Detect which cell encompasses the target text, then output its [X, Y] center coordinate. 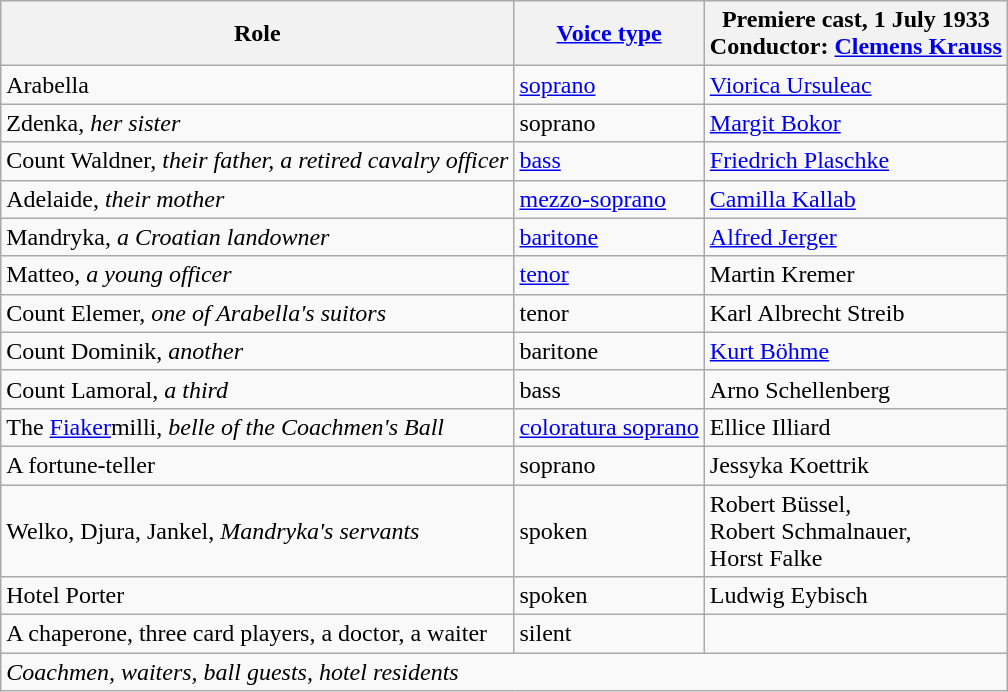
Count Lamoral, a third [258, 389]
Ludwig Eybisch [856, 596]
Voice type [609, 34]
mezzo-soprano [609, 199]
Zdenka, her sister [258, 123]
Adelaide, their mother [258, 199]
Coachmen, waiters, ball guests, hotel residents [504, 672]
Jessyka Koettrik [856, 465]
Role [258, 34]
Matteo, a young officer [258, 275]
Count Elemer, one of Arabella's suitors [258, 313]
coloratura soprano [609, 427]
Alfred Jerger [856, 237]
A fortune-teller [258, 465]
Camilla Kallab [856, 199]
Karl Albrecht Streib [856, 313]
Margit Bokor [856, 123]
Arabella [258, 85]
Count Waldner, their father, a retired cavalry officer [258, 161]
The Fiakermilli, belle of the Coachmen's Ball [258, 427]
A chaperone, three card players, a doctor, a waiter [258, 634]
Arno Schellenberg [856, 389]
Friedrich Plaschke [856, 161]
Robert Büssel,Robert Schmalnauer,Horst Falke [856, 530]
Welko, Djura, Jankel, Mandryka's servants [258, 530]
silent [609, 634]
Martin Kremer [856, 275]
Hotel Porter [258, 596]
Kurt Böhme [856, 351]
Count Dominik, another [258, 351]
Ellice Illiard [856, 427]
Premiere cast, 1 July 1933Conductor: Clemens Krauss [856, 34]
Viorica Ursuleac [856, 85]
Mandryka, a Croatian landowner [258, 237]
